Determine the [X, Y] coordinate at the center of the cell enclosing the given text.  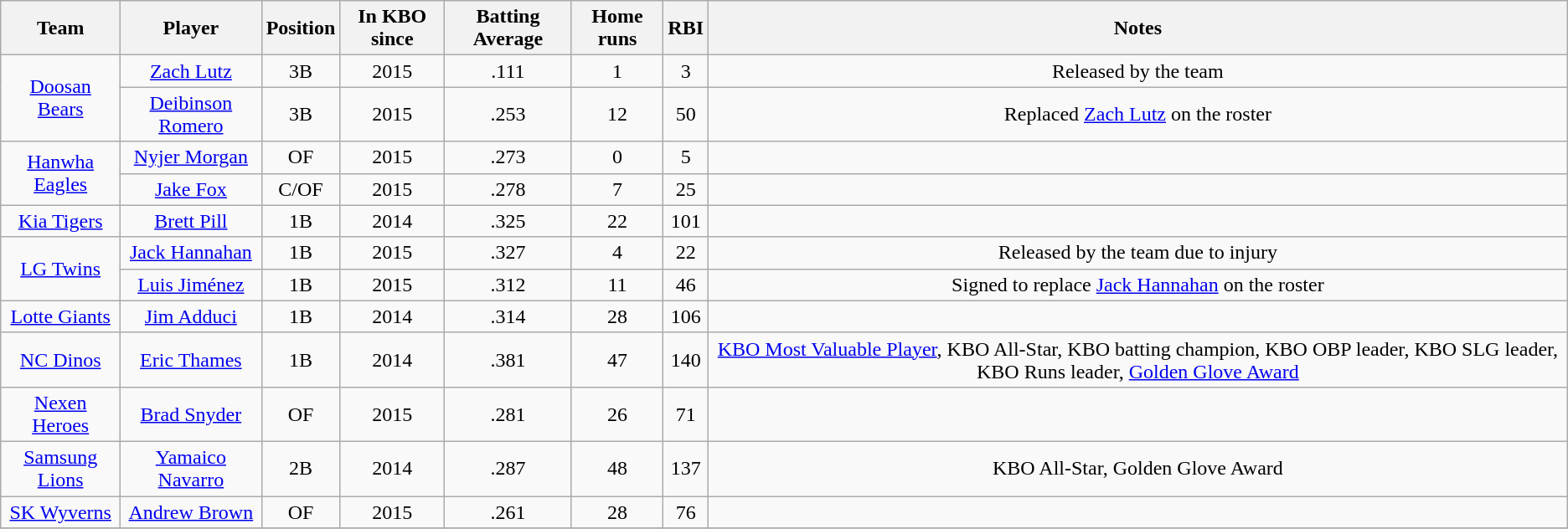
48 [617, 469]
Brad Snyder [191, 413]
71 [686, 413]
.111 [508, 71]
.253 [508, 114]
26 [617, 413]
Lotte Giants [60, 316]
Brett Pill [191, 221]
12 [617, 114]
11 [617, 285]
Eric Thames [191, 360]
5 [686, 157]
140 [686, 360]
Batting Average [508, 28]
Samsung Lions [60, 469]
.273 [508, 157]
Signed to replace Jack Hannahan on the roster [1138, 285]
Hanwha Eagles [60, 173]
0 [617, 157]
Released by the team due to injury [1138, 253]
25 [686, 189]
Jim Adduci [191, 316]
.381 [508, 360]
.314 [508, 316]
50 [686, 114]
KBO Most Valuable Player, KBO All-Star, KBO batting champion, KBO OBP leader, KBO SLG leader, KBO Runs leader, Golden Glove Award [1138, 360]
Player [191, 28]
Nyjer Morgan [191, 157]
106 [686, 316]
Position [301, 28]
.325 [508, 221]
NC Dinos [60, 360]
.287 [508, 469]
Nexen Heroes [60, 413]
Jake Fox [191, 189]
Doosan Bears [60, 99]
Released by the team [1138, 71]
3 [686, 71]
47 [617, 360]
.312 [508, 285]
RBI [686, 28]
Replaced Zach Lutz on the roster [1138, 114]
Deibinson Romero [191, 114]
4 [617, 253]
In KBO since [392, 28]
137 [686, 469]
.281 [508, 413]
101 [686, 221]
1 [617, 71]
LG Twins [60, 269]
KBO All-Star, Golden Glove Award [1138, 469]
.278 [508, 189]
Andrew Brown [191, 511]
76 [686, 511]
Kia Tigers [60, 221]
Luis Jiménez [191, 285]
7 [617, 189]
Jack Hannahan [191, 253]
.261 [508, 511]
Yamaico Navarro [191, 469]
46 [686, 285]
C/OF [301, 189]
2B [301, 469]
Team [60, 28]
Zach Lutz [191, 71]
Home runs [617, 28]
Notes [1138, 28]
.327 [508, 253]
SK Wyverns [60, 511]
